Locate the cell with the specified text and output its (x, y) center coordinate. 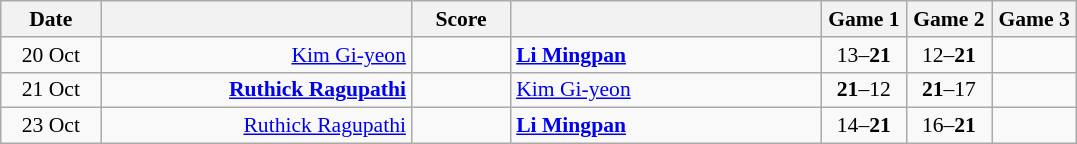
16–21 (948, 126)
21–17 (948, 90)
Score (461, 19)
20 Oct (51, 55)
21–12 (864, 90)
Game 1 (864, 19)
14–21 (864, 126)
12–21 (948, 55)
Game 2 (948, 19)
Game 3 (1034, 19)
Date (51, 19)
13–21 (864, 55)
21 Oct (51, 90)
23 Oct (51, 126)
